Output the (x, y) coordinate of the center of the cell containing the given text.  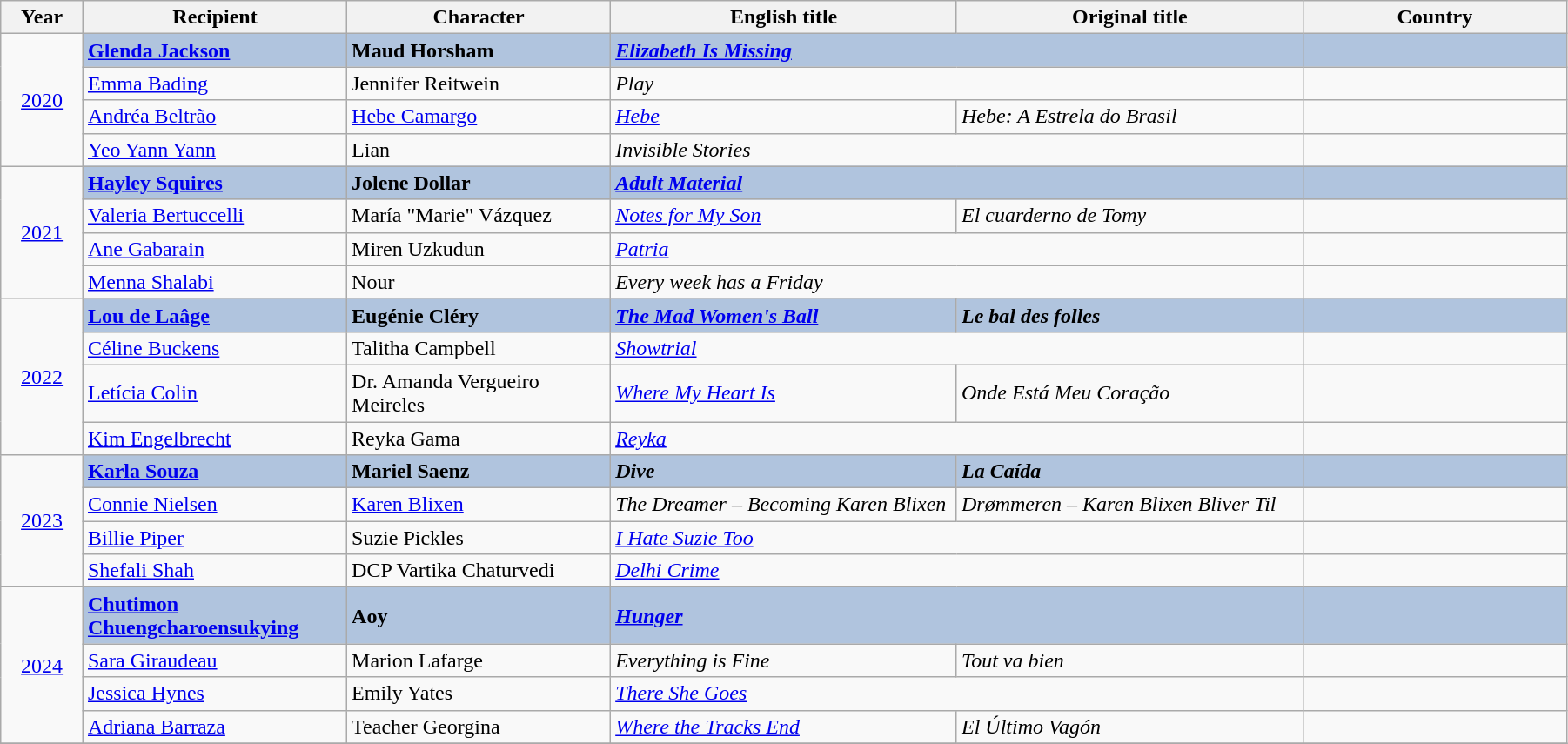
There She Goes (957, 694)
Elizabeth Is Missing (957, 50)
Recipient (214, 17)
Teacher Georgina (479, 727)
Céline Buckens (214, 348)
Jennifer Reitwein (479, 84)
Talitha Campbell (479, 348)
Emily Yates (479, 694)
Billie Piper (214, 538)
Eugénie Cléry (479, 315)
Valeria Bertuccelli (214, 216)
The Dreamer – Becoming Karen Blixen (784, 505)
Connie Nielsen (214, 505)
Sara Giraudeau (214, 660)
Lou de Laâge (214, 315)
Kim Engelbrecht (214, 438)
Maud Horsham (479, 50)
Jolene Dollar (479, 183)
Letícia Colin (214, 393)
Hebe (784, 117)
Karen Blixen (479, 505)
Showtrial (957, 348)
Menna Shalabi (214, 282)
Invisible Stories (957, 150)
Notes for My Son (784, 216)
Glenda Jackson (214, 50)
Patria (957, 249)
Miren Uzkudun (479, 249)
Hebe Camargo (479, 117)
2021 (42, 232)
Reyka (957, 438)
Adriana Barraza (214, 727)
Original title (1129, 17)
Chutimon Chuengcharoensukying (214, 616)
Hunger (957, 616)
Reyka Gama (479, 438)
Andréa Beltrão (214, 117)
El Último Vagón (1129, 727)
Drømmeren – Karen Blixen Bliver Til (1129, 505)
2023 (42, 521)
Dr. Amanda Vergueiro Meireles (479, 393)
Suzie Pickles (479, 538)
Adult Material (957, 183)
Lian (479, 150)
2020 (42, 100)
Le bal des folles (1129, 315)
La Caída (1129, 472)
Yeo Yann Yann (214, 150)
Onde Está Meu Coração (1129, 393)
2022 (42, 376)
Year (42, 17)
DCP Vartika Chaturvedi (479, 571)
Emma Bading (214, 84)
Hayley Squires (214, 183)
Shefali Shah (214, 571)
Country (1434, 17)
El cuarderno de Tomy (1129, 216)
Mariel Saenz (479, 472)
Where the Tracks End (784, 727)
Aoy (479, 616)
The Mad Women's Ball (784, 315)
English title (784, 17)
Jessica Hynes (214, 694)
Marion Lafarge (479, 660)
Ane Gabarain (214, 249)
Nour (479, 282)
Hebe: A Estrela do Brasil (1129, 117)
Dive (784, 472)
Everything is Fine (784, 660)
I Hate Suzie Too (957, 538)
Delhi Crime (957, 571)
Where My Heart Is (784, 393)
Play (957, 84)
Character (479, 17)
Karla Souza (214, 472)
Every week has a Friday (957, 282)
2024 (42, 665)
María "Marie" Vázquez (479, 216)
Tout va bien (1129, 660)
